Pinpoint the cell where the given text exists, returning its (x, y) midpoint coordinate. 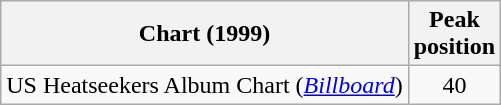
Chart (1999) (204, 34)
40 (454, 85)
Peakposition (454, 34)
US Heatseekers Album Chart (Billboard) (204, 85)
